Find where the given text appears and provide that cell's center as [x, y] coordinate. 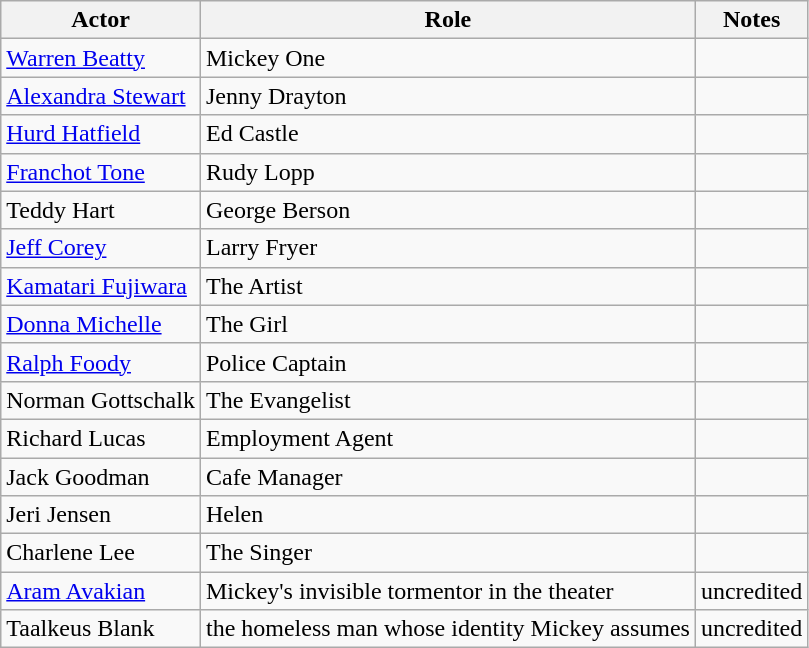
Hurd Hatfield [101, 134]
Kamatari Fujiwara [101, 286]
Richard Lucas [101, 438]
George Berson [448, 210]
the homeless man whose identity Mickey assumes [448, 629]
The Singer [448, 553]
Employment Agent [448, 438]
Aram Avakian [101, 591]
Taalkeus Blank [101, 629]
Jenny Drayton [448, 96]
Alexandra Stewart [101, 96]
Donna Michelle [101, 324]
Larry Fryer [448, 248]
Ed Castle [448, 134]
Notes [751, 20]
Mickey One [448, 58]
The Artist [448, 286]
Jack Goodman [101, 477]
Helen [448, 515]
Rudy Lopp [448, 172]
Jeff Corey [101, 248]
Norman Gottschalk [101, 400]
Warren Beatty [101, 58]
The Girl [448, 324]
Jeri Jensen [101, 515]
Actor [101, 20]
Mickey's invisible tormentor in the theater [448, 591]
Teddy Hart [101, 210]
The Evangelist [448, 400]
Franchot Tone [101, 172]
Police Captain [448, 362]
Charlene Lee [101, 553]
Role [448, 20]
Ralph Foody [101, 362]
Cafe Manager [448, 477]
